Output the (X, Y) coordinate of the center of the cell containing the given text.  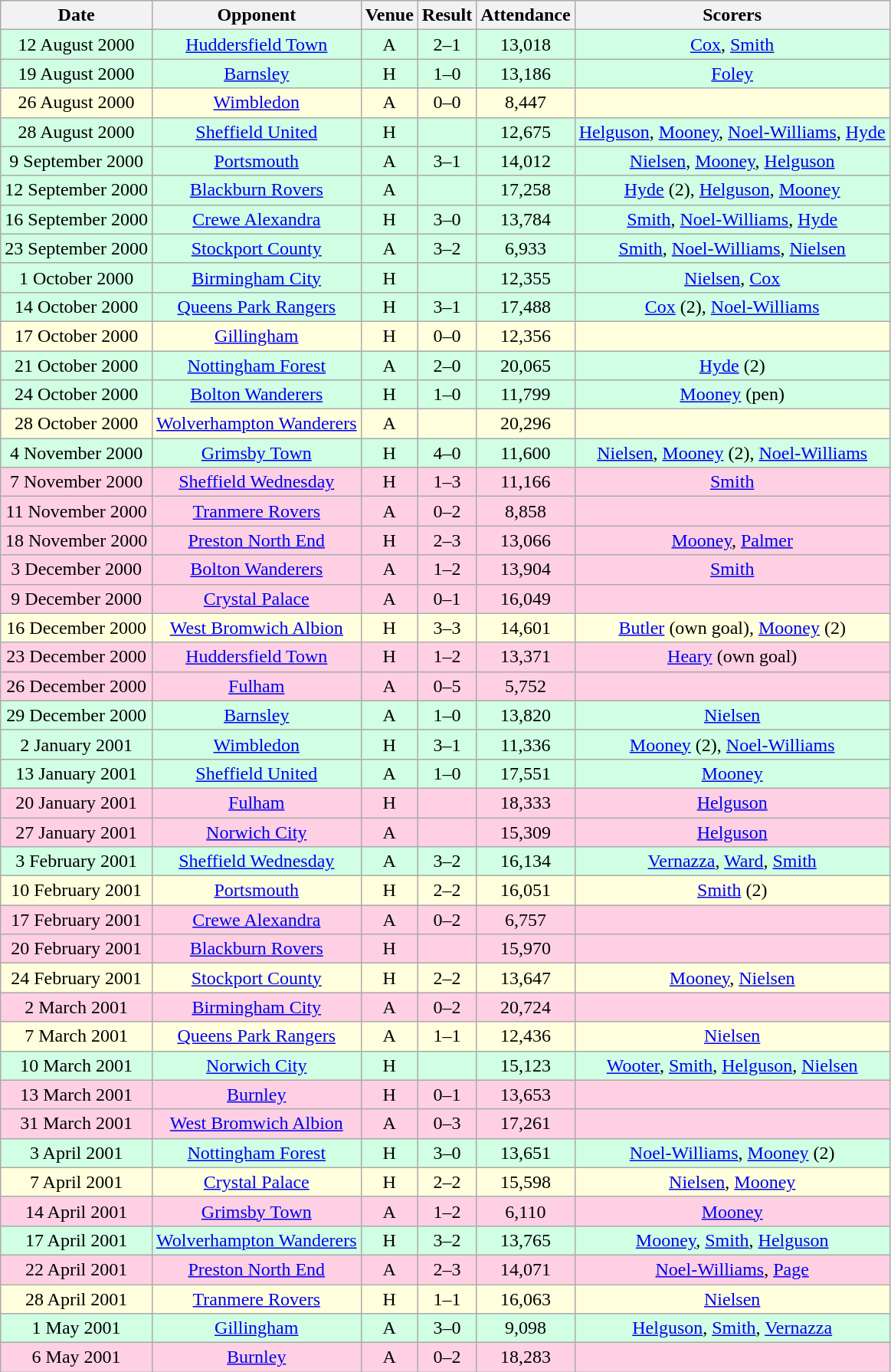
13,784 (526, 219)
13,066 (526, 540)
Wooter, Smith, Helguson, Nielsen (732, 1065)
17,258 (526, 190)
16,051 (526, 891)
17,261 (526, 1124)
10 February 2001 (77, 891)
Attendance (526, 15)
3–3 (447, 628)
Nielsen, Cox (732, 277)
Mooney, Nielsen (732, 978)
10 March 2001 (77, 1065)
12,436 (526, 1036)
6,933 (526, 248)
Mooney (pen) (732, 395)
20 January 2001 (77, 803)
16,134 (526, 862)
Mooney (2), Noel-Williams (732, 744)
3 April 2001 (77, 1153)
6,757 (526, 920)
Butler (own goal), Mooney (2) (732, 628)
27 January 2001 (77, 832)
2 March 2001 (77, 1007)
7 April 2001 (77, 1182)
16 December 2000 (77, 628)
0–5 (447, 686)
13,904 (526, 569)
9 September 2000 (77, 161)
13,765 (526, 1240)
12,355 (526, 277)
28 August 2000 (77, 132)
13,653 (526, 1095)
Venue (389, 15)
2–0 (447, 366)
Helguson, Smith, Vernazza (732, 1328)
2–1 (447, 44)
18,283 (526, 1357)
14,071 (526, 1269)
1 May 2001 (77, 1328)
1 October 2000 (77, 277)
Nielsen, Mooney (2), Noel-Williams (732, 453)
0–3 (447, 1124)
23 December 2000 (77, 657)
13,018 (526, 44)
6,110 (526, 1211)
Smith, Noel-Williams, Nielsen (732, 248)
15,123 (526, 1065)
28 April 2001 (77, 1299)
18 November 2000 (77, 540)
12 August 2000 (77, 44)
26 December 2000 (77, 686)
Date (77, 15)
23 September 2000 (77, 248)
Nielsen, Mooney, Helguson (732, 161)
15,598 (526, 1182)
16,063 (526, 1299)
Result (447, 15)
20,724 (526, 1007)
20,296 (526, 424)
Mooney, Palmer (732, 540)
13 January 2001 (77, 773)
Cox, Smith (732, 44)
14 April 2001 (77, 1211)
12,356 (526, 336)
13,371 (526, 657)
Cox (2), Noel-Williams (732, 307)
Noel-Williams, Page (732, 1269)
Helguson, Mooney, Noel-Williams, Hyde (732, 132)
Scorers (732, 15)
3 December 2000 (77, 569)
Hyde (2), Helguson, Mooney (732, 190)
29 December 2000 (77, 715)
13 March 2001 (77, 1095)
Hyde (2) (732, 366)
Mooney, Smith, Helguson (732, 1240)
Foley (732, 74)
4–0 (447, 453)
11 November 2000 (77, 511)
Heary (own goal) (732, 657)
24 February 2001 (77, 978)
13,186 (526, 74)
18,333 (526, 803)
6 May 2001 (77, 1357)
15,970 (526, 949)
8,447 (526, 103)
9,098 (526, 1328)
17,488 (526, 307)
20,065 (526, 366)
14 October 2000 (77, 307)
Noel-Williams, Mooney (2) (732, 1153)
11,600 (526, 453)
26 August 2000 (77, 103)
8,858 (526, 511)
2 January 2001 (77, 744)
4 November 2000 (77, 453)
11,336 (526, 744)
Smith (2) (732, 891)
28 October 2000 (77, 424)
5,752 (526, 686)
17 February 2001 (77, 920)
9 December 2000 (77, 599)
31 March 2001 (77, 1124)
17 April 2001 (77, 1240)
7 November 2000 (77, 482)
Opponent (256, 15)
3 February 2001 (77, 862)
13,820 (526, 715)
13,651 (526, 1153)
11,166 (526, 482)
16,049 (526, 599)
14,012 (526, 161)
14,601 (526, 628)
Vernazza, Ward, Smith (732, 862)
Nielsen, Mooney (732, 1182)
1–3 (447, 482)
20 February 2001 (77, 949)
17,551 (526, 773)
12 September 2000 (77, 190)
21 October 2000 (77, 366)
13,647 (526, 978)
22 April 2001 (77, 1269)
24 October 2000 (77, 395)
17 October 2000 (77, 336)
19 August 2000 (77, 74)
15,309 (526, 832)
16 September 2000 (77, 219)
Smith, Noel-Williams, Hyde (732, 219)
11,799 (526, 395)
7 March 2001 (77, 1036)
12,675 (526, 132)
